Identify which cell holds the provided text, then report its (x, y) central coordinate. 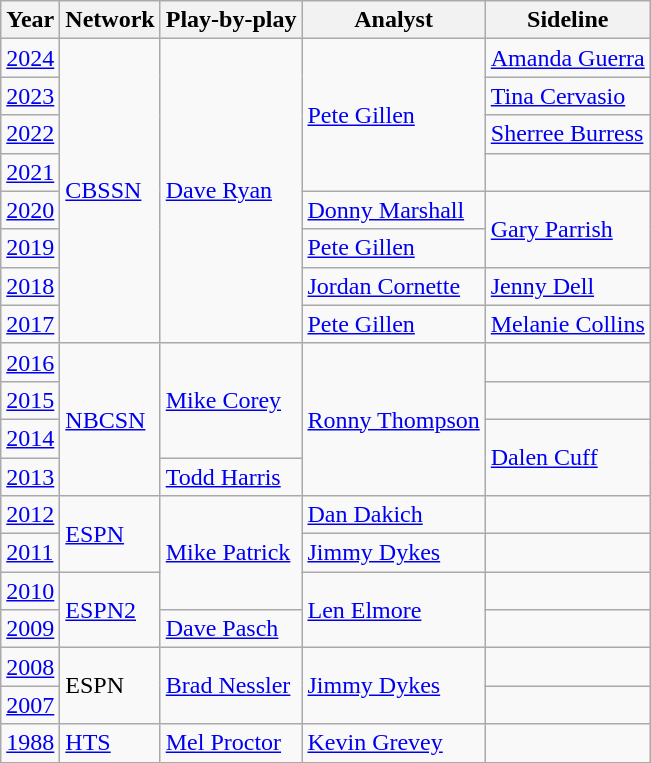
Dan Dakich (394, 515)
2015 (30, 400)
Gary Parrish (568, 229)
Jordan Cornette (394, 286)
2013 (30, 477)
2010 (30, 591)
2008 (30, 667)
Year (30, 20)
2012 (30, 515)
Ronny Thompson (394, 419)
2022 (30, 134)
Play-by-play (231, 20)
2019 (30, 248)
2024 (30, 58)
CBSSN (110, 191)
Dalen Cuff (568, 457)
HTS (110, 743)
2007 (30, 705)
Todd Harris (231, 477)
Analyst (394, 20)
Donny Marshall (394, 210)
2018 (30, 286)
Dave Ryan (231, 191)
Mike Corey (231, 400)
Tina Cervasio (568, 96)
NBCSN (110, 419)
Jenny Dell (568, 286)
2020 (30, 210)
2017 (30, 324)
Amanda Guerra (568, 58)
2023 (30, 96)
Mel Proctor (231, 743)
Network (110, 20)
Kevin Grevey (394, 743)
2016 (30, 362)
2011 (30, 553)
2009 (30, 629)
2014 (30, 438)
Brad Nessler (231, 686)
Sideline (568, 20)
Dave Pasch (231, 629)
1988 (30, 743)
Mike Patrick (231, 553)
Len Elmore (394, 610)
Sherree Burress (568, 134)
ESPN2 (110, 610)
2021 (30, 172)
Melanie Collins (568, 324)
